Provide the (x, y) coordinate of the cell's center where the given text is located.  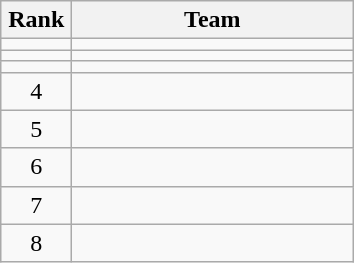
Team (212, 20)
Rank (36, 20)
6 (36, 167)
5 (36, 129)
8 (36, 243)
4 (36, 91)
7 (36, 205)
